Search for the cell housing the specified text and yield its [x, y] center coordinate. 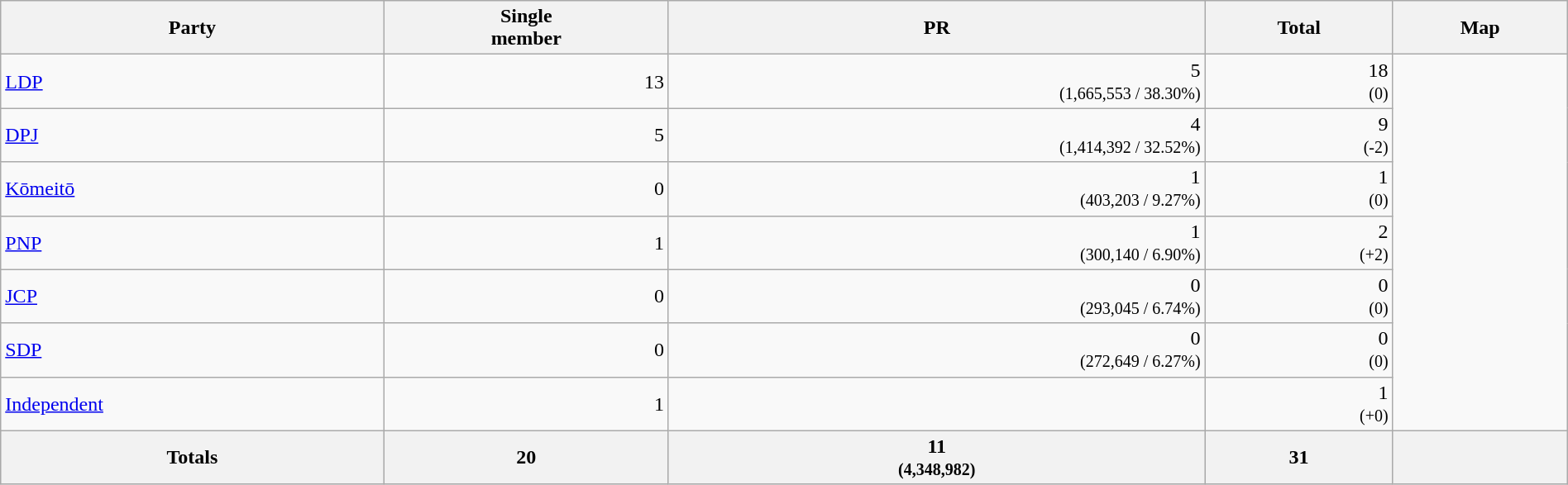
1(+0) [1298, 403]
2(+2) [1298, 243]
1(300,140 / 6.90%) [936, 243]
1(0) [1298, 188]
JCP [192, 296]
18(0) [1298, 81]
LDP [192, 81]
4(1,414,392 / 32.52%) [936, 136]
20 [526, 458]
5 [526, 136]
Party [192, 28]
13 [526, 81]
Total [1298, 28]
SDP [192, 350]
PR [936, 28]
Totals [192, 458]
Independent [192, 403]
PNP [192, 243]
Singlemember [526, 28]
31 [1298, 458]
0(272,649 / 6.27%) [936, 350]
5(1,665,553 / 38.30%) [936, 81]
1(403,203 / 9.27%) [936, 188]
DPJ [192, 136]
0(293,045 / 6.74%) [936, 296]
Kōmeitō [192, 188]
11(4,348,982) [936, 458]
Map [1480, 28]
9(-2) [1298, 136]
